Determine the [X, Y] coordinate at the center of the cell enclosing the given text.  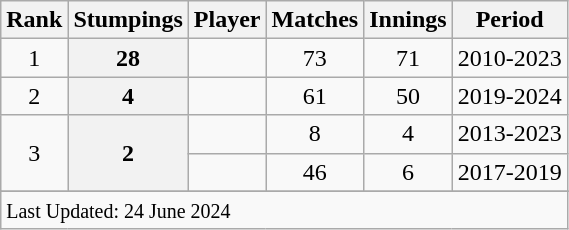
2017-2019 [510, 172]
Player [227, 20]
3 [34, 153]
Matches [315, 20]
28 [128, 58]
46 [315, 172]
61 [315, 96]
Innings [408, 20]
2019-2024 [510, 96]
1 [34, 58]
Last Updated: 24 June 2024 [284, 210]
50 [408, 96]
2013-2023 [510, 134]
Stumpings [128, 20]
Rank [34, 20]
8 [315, 134]
73 [315, 58]
6 [408, 172]
71 [408, 58]
2010-2023 [510, 58]
Period [510, 20]
